Capture the cell that displays the provided text and extract its [x, y] central coordinate. 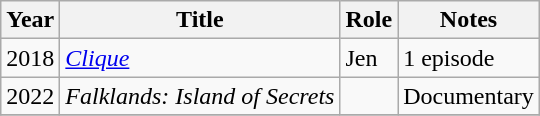
2022 [30, 96]
Clique [200, 58]
Jen [369, 58]
Role [369, 20]
Documentary [469, 96]
1 episode [469, 58]
2018 [30, 58]
Title [200, 20]
Falklands: Island of Secrets [200, 96]
Notes [469, 20]
Year [30, 20]
